Return [X, Y] of the center of cell containing provided text 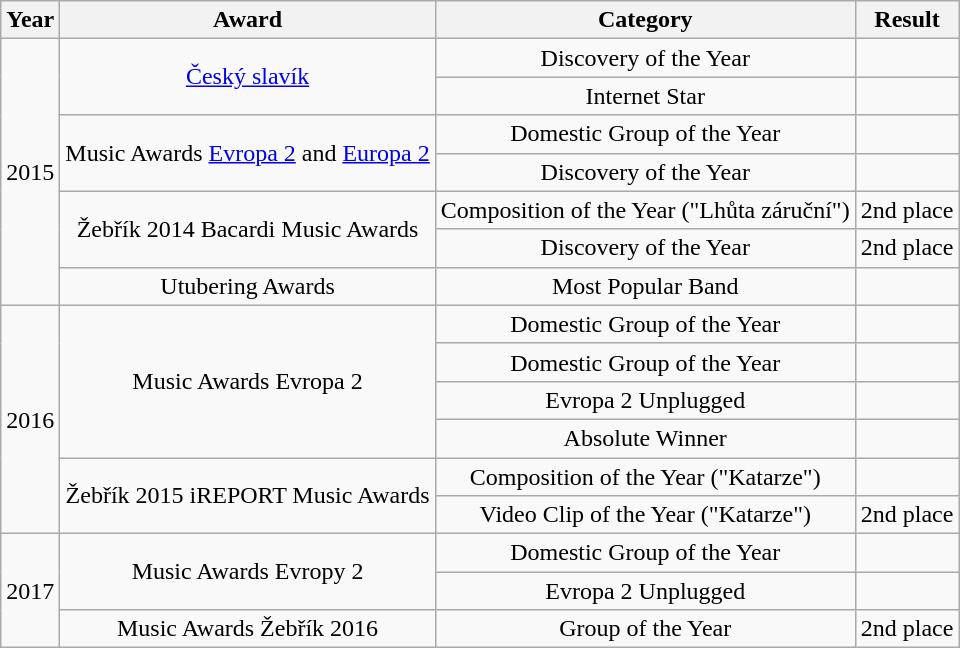
Žebřík 2015 iREPORT Music Awards [248, 496]
2016 [30, 419]
Music Awards Evropy 2 [248, 572]
Music Awards Evropa 2 and Europa 2 [248, 153]
Music Awards Žebřík 2016 [248, 629]
2015 [30, 172]
Group of the Year [645, 629]
Internet Star [645, 96]
Video Clip of the Year ("Katarze") [645, 515]
Composition of the Year ("Lhůta záruční") [645, 210]
Composition of the Year ("Katarze") [645, 477]
Utubering Awards [248, 286]
Music Awards Evropa 2 [248, 381]
Award [248, 20]
Žebřík 2014 Bacardi Music Awards [248, 229]
Most Popular Band [645, 286]
Year [30, 20]
Absolute Winner [645, 438]
Category [645, 20]
Český slavík [248, 77]
Result [907, 20]
2017 [30, 591]
